For the text-containing cell, return its midpoint in (X, Y) coordinate format. 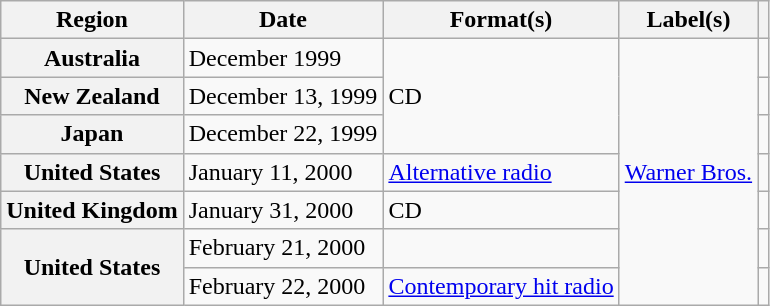
Japan (92, 134)
New Zealand (92, 96)
Australia (92, 58)
Region (92, 20)
January 11, 2000 (283, 172)
Date (283, 20)
Warner Bros. (688, 172)
United Kingdom (92, 210)
December 22, 1999 (283, 134)
February 21, 2000 (283, 248)
Label(s) (688, 20)
Alternative radio (501, 172)
February 22, 2000 (283, 286)
December 1999 (283, 58)
January 31, 2000 (283, 210)
Contemporary hit radio (501, 286)
Format(s) (501, 20)
December 13, 1999 (283, 96)
